Detect which cell encompasses the target text, then output its (X, Y) center coordinate. 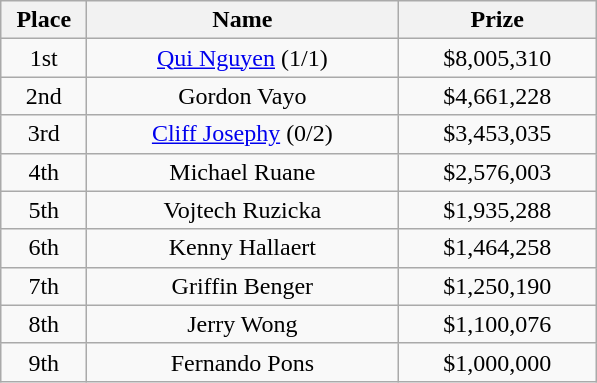
7th (44, 286)
3rd (44, 134)
8th (44, 324)
$1,000,000 (498, 362)
6th (44, 248)
Kenny Hallaert (242, 248)
$1,935,288 (498, 210)
Prize (498, 20)
Place (44, 20)
$1,100,076 (498, 324)
9th (44, 362)
Vojtech Ruzicka (242, 210)
Fernando Pons (242, 362)
Jerry Wong (242, 324)
$3,453,035 (498, 134)
Qui Nguyen (1/1) (242, 58)
5th (44, 210)
Cliff Josephy (0/2) (242, 134)
Griffin Benger (242, 286)
1st (44, 58)
$1,250,190 (498, 286)
$8,005,310 (498, 58)
Gordon Vayo (242, 96)
2nd (44, 96)
4th (44, 172)
$1,464,258 (498, 248)
$4,661,228 (498, 96)
$2,576,003 (498, 172)
Name (242, 20)
Michael Ruane (242, 172)
